From the cell containing the given text, extract its center point as (X, Y) coordinate. 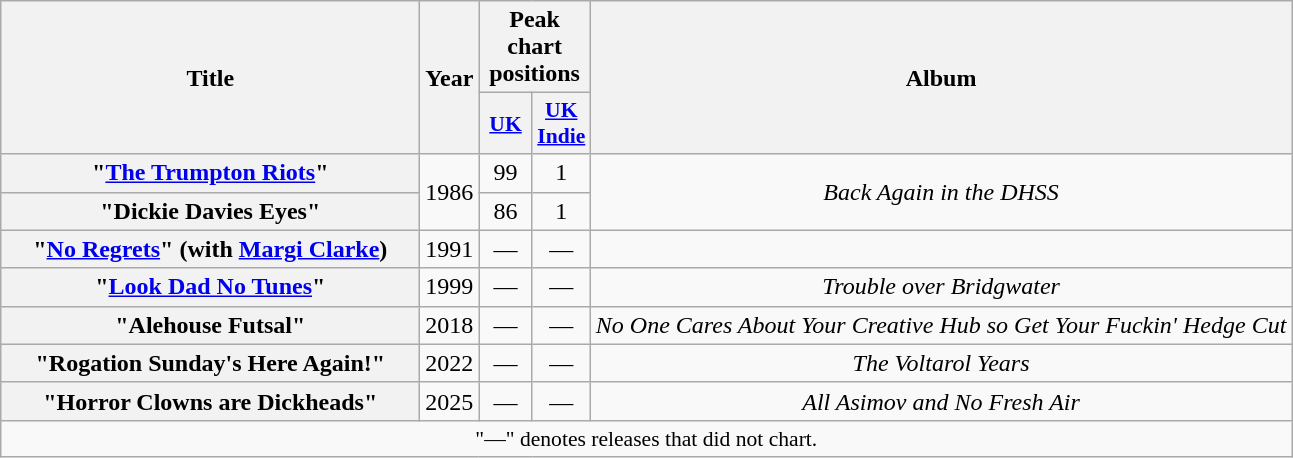
1991 (450, 249)
Title (210, 78)
The Voltarol Years (941, 363)
Album (941, 78)
"Alehouse Futsal" (210, 325)
99 (506, 173)
Trouble over Bridgwater (941, 287)
2022 (450, 363)
"Horror Clowns are Dickheads" (210, 401)
"No Regrets" (with Margi Clarke) (210, 249)
Year (450, 78)
"The Trumpton Riots" (210, 173)
Back Again in the DHSS (941, 192)
"Look Dad No Tunes" (210, 287)
"Dickie Davies Eyes" (210, 211)
All Asimov and No Fresh Air (941, 401)
1986 (450, 192)
86 (506, 211)
"—" denotes releases that did not chart. (646, 438)
2018 (450, 325)
No One Cares About Your Creative Hub so Get Your Fuckin' Hedge Cut (941, 325)
UK Indie (561, 124)
2025 (450, 401)
UK (506, 124)
1999 (450, 287)
Peak chart positions (534, 47)
"Rogation Sunday's Here Again!" (210, 363)
